Identify which cell holds the provided text, then report its (x, y) central coordinate. 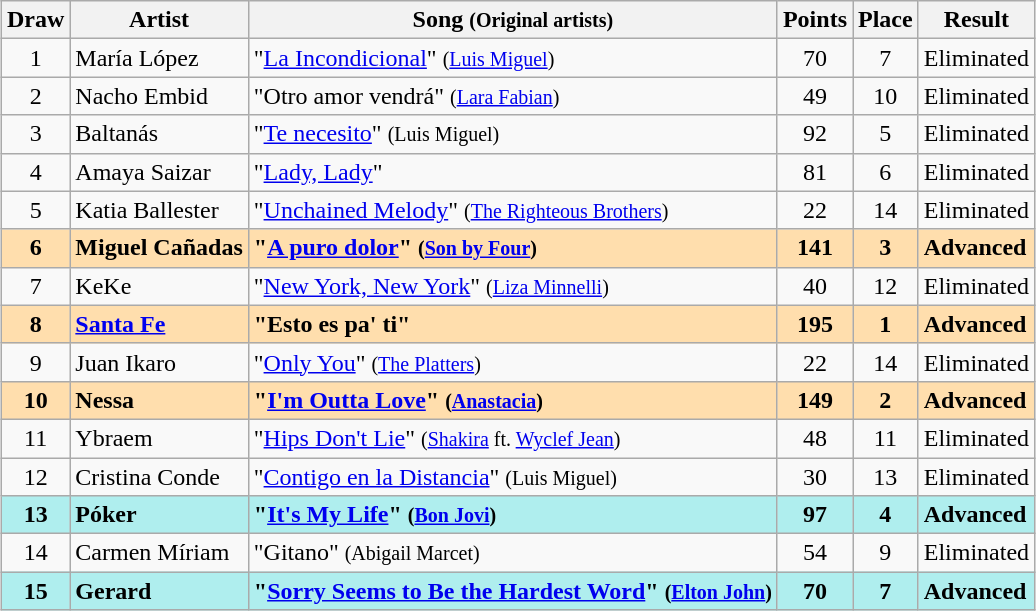
48 (814, 438)
"Hips Don't Lie" (Shakira ft. Wyclef Jean) (512, 438)
Artist (159, 20)
149 (814, 400)
Amaya Saizar (159, 172)
"Lady, Lady" (512, 172)
49 (814, 96)
KeKe (159, 286)
"Contigo en la Distancia" (Luis Miguel) (512, 477)
141 (814, 248)
195 (814, 324)
"La Incondicional" (Luis Miguel) (512, 58)
Santa Fe (159, 324)
81 (814, 172)
"Otro amor vendrá" (Lara Fabian) (512, 96)
30 (814, 477)
"Gitano" (Abigail Marcet) (512, 553)
Result (976, 20)
Baltanás (159, 134)
"Unchained Melody" (The Righteous Brothers) (512, 210)
Póker (159, 515)
"Te necesito" (Luis Miguel) (512, 134)
"Sorry Seems to Be the Hardest Word" (Elton John) (512, 591)
Nessa (159, 400)
Miguel Cañadas (159, 248)
40 (814, 286)
92 (814, 134)
8 (35, 324)
Katia Ballester (159, 210)
María López (159, 58)
Cristina Conde (159, 477)
Ybraem (159, 438)
Juan Ikaro (159, 362)
Points (814, 20)
"I'm Outta Love" (Anastacia) (512, 400)
Place (885, 20)
"A puro dolor" (Son by Four) (512, 248)
"Esto es pa' ti" (512, 324)
54 (814, 553)
15 (35, 591)
Song (Original artists) (512, 20)
Carmen Míriam (159, 553)
Nacho Embid (159, 96)
"Only You" (The Platters) (512, 362)
"New York, New York" (Liza Minnelli) (512, 286)
"It's My Life" (Bon Jovi) (512, 515)
Draw (35, 20)
Gerard (159, 591)
97 (814, 515)
